Search for the cell housing the specified text and yield its (x, y) center coordinate. 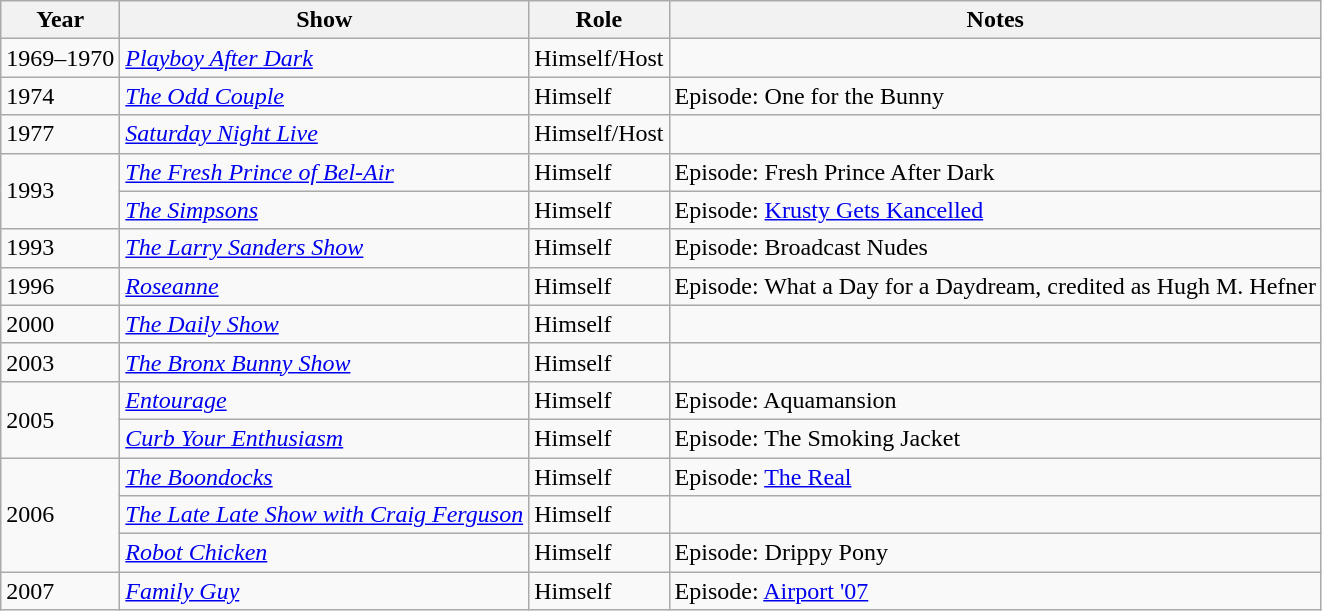
1977 (60, 134)
Episode: Broadcast Nudes (995, 248)
Notes (995, 20)
Entourage (324, 400)
2005 (60, 419)
Episode: Aquamansion (995, 400)
Episode: The Real (995, 477)
Episode: One for the Bunny (995, 96)
The Daily Show (324, 324)
2003 (60, 362)
Robot Chicken (324, 553)
The Boondocks (324, 477)
The Bronx Bunny Show (324, 362)
Episode: Drippy Pony (995, 553)
1974 (60, 96)
Family Guy (324, 591)
Role (599, 20)
Playboy After Dark (324, 58)
2007 (60, 591)
Episode: Krusty Gets Kancelled (995, 210)
The Late Late Show with Craig Ferguson (324, 515)
The Odd Couple (324, 96)
Roseanne (324, 286)
Episode: Fresh Prince After Dark (995, 172)
Saturday Night Live (324, 134)
Show (324, 20)
1996 (60, 286)
Episode: The Smoking Jacket (995, 438)
The Fresh Prince of Bel-Air (324, 172)
1969–1970 (60, 58)
Year (60, 20)
Episode: What a Day for a Daydream, credited as Hugh M. Hefner (995, 286)
Curb Your Enthusiasm (324, 438)
2006 (60, 515)
The Simpsons (324, 210)
The Larry Sanders Show (324, 248)
Episode: Airport '07 (995, 591)
2000 (60, 324)
